Output the (X, Y) coordinate of the center of the cell containing the given text.  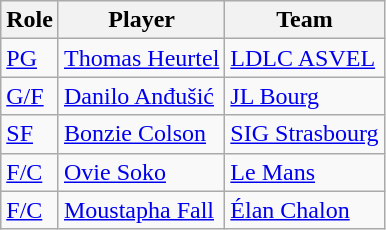
LDLC ASVEL (304, 58)
Élan Chalon (304, 210)
Le Mans (304, 172)
Player (141, 20)
Role (30, 20)
Team (304, 20)
Danilo Anđušić (141, 96)
Ovie Soko (141, 172)
SIG Strasbourg (304, 134)
JL Bourg (304, 96)
Thomas Heurtel (141, 58)
Bonzie Colson (141, 134)
SF (30, 134)
Moustapha Fall (141, 210)
PG (30, 58)
G/F (30, 96)
